Identify which cell holds the provided text, then report its [x, y] central coordinate. 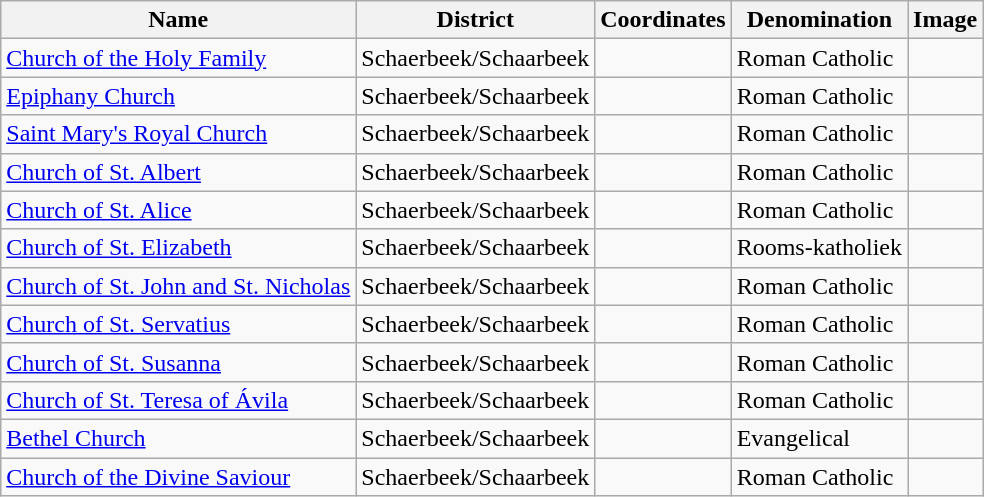
Name [178, 20]
Church of St. John and St. Nicholas [178, 286]
Church of St. Alice [178, 210]
Church of St. Teresa of Ávila [178, 400]
Church of the Holy Family [178, 58]
Rooms-katholiek [819, 248]
Image [946, 20]
Church of the Divine Saviour [178, 477]
Saint Mary's Royal Church [178, 134]
Church of St. Elizabeth [178, 248]
Evangelical [819, 438]
Epiphany Church [178, 96]
Church of St. Albert [178, 172]
Coordinates [663, 20]
Denomination [819, 20]
District [476, 20]
Church of St. Susanna [178, 362]
Church of St. Servatius [178, 324]
Bethel Church [178, 438]
